Detect which cell encompasses the target text, then output its (X, Y) center coordinate. 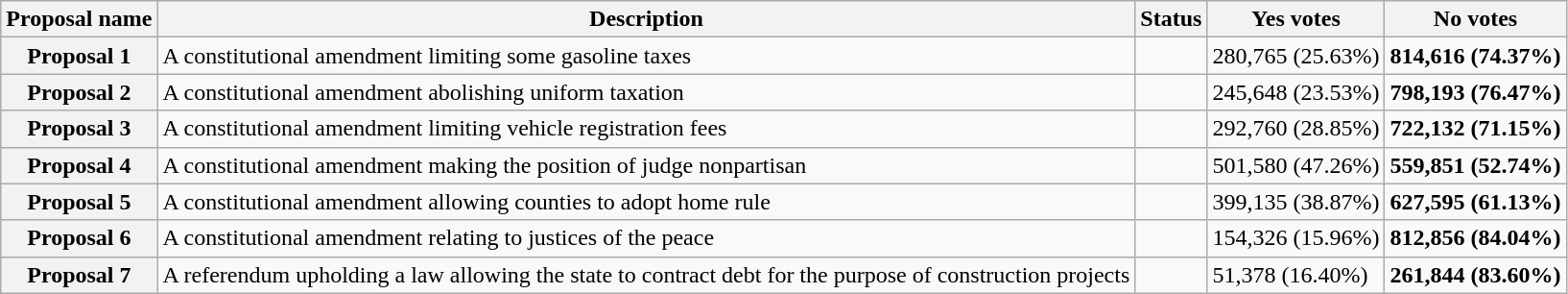
501,580 (47.26%) (1295, 165)
280,765 (25.63%) (1295, 56)
No votes (1476, 19)
399,135 (38.87%) (1295, 202)
Proposal 7 (79, 275)
Proposal 5 (79, 202)
292,760 (28.85%) (1295, 129)
Status (1171, 19)
Yes votes (1295, 19)
814,616 (74.37%) (1476, 56)
722,132 (71.15%) (1476, 129)
51,378 (16.40%) (1295, 275)
154,326 (15.96%) (1295, 238)
A constitutional amendment abolishing uniform taxation (647, 92)
Proposal 4 (79, 165)
261,844 (83.60%) (1476, 275)
A constitutional amendment limiting vehicle registration fees (647, 129)
A referendum upholding a law allowing the state to contract debt for the purpose of construction projects (647, 275)
559,851 (52.74%) (1476, 165)
798,193 (76.47%) (1476, 92)
A constitutional amendment limiting some gasoline taxes (647, 56)
Proposal 2 (79, 92)
Proposal 3 (79, 129)
812,856 (84.04%) (1476, 238)
A constitutional amendment making the position of judge nonpartisan (647, 165)
Description (647, 19)
Proposal name (79, 19)
627,595 (61.13%) (1476, 202)
245,648 (23.53%) (1295, 92)
Proposal 1 (79, 56)
A constitutional amendment relating to justices of the peace (647, 238)
A constitutional amendment allowing counties to adopt home rule (647, 202)
Proposal 6 (79, 238)
